Pinpoint the cell where the given text exists, returning its (X, Y) midpoint coordinate. 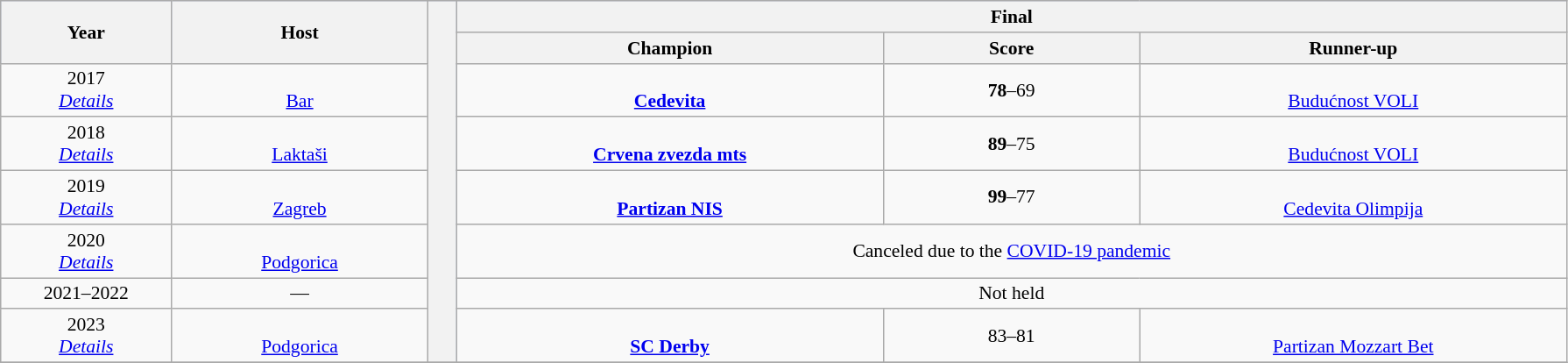
Partizan NIS (670, 198)
Year (86, 32)
Champion (670, 48)
Score (1011, 48)
Zagreb (300, 198)
2021–2022 (86, 294)
Final (1012, 17)
83–81 (1011, 337)
78–69 (1011, 89)
2018Details (86, 144)
2017Details (86, 89)
2020Details (86, 251)
2023Details (86, 337)
Not held (1012, 294)
Canceled due to the COVID-19 pandemic (1012, 251)
SC Derby (670, 337)
Partizan Mozzart Bet (1353, 337)
Host (300, 32)
2019Details (86, 198)
Runner-up (1353, 48)
Cedevita (670, 89)
Laktaši (300, 144)
Cedevita Olimpija (1353, 198)
89–75 (1011, 144)
Bar (300, 89)
Crvena zvezda mts (670, 144)
99–77 (1011, 198)
— (300, 294)
